Identify which cell holds the provided text, then report its (X, Y) central coordinate. 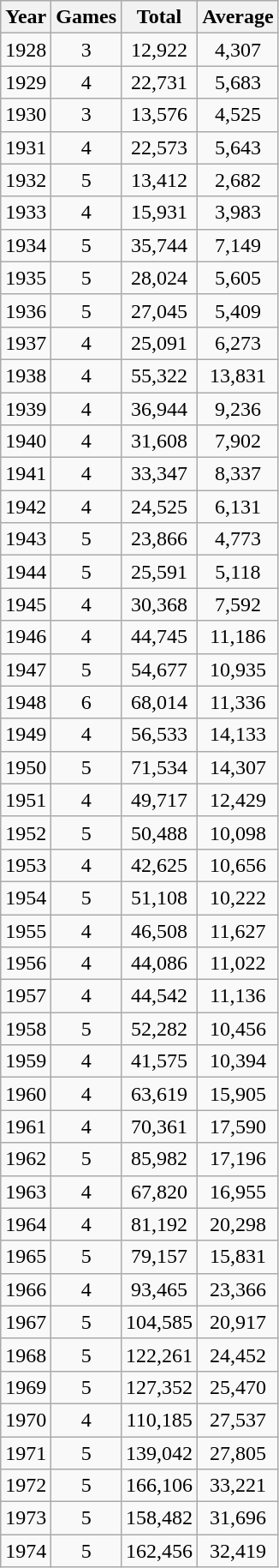
1957 (26, 996)
1959 (26, 1061)
51,108 (159, 898)
44,745 (159, 637)
162,456 (159, 1551)
33,347 (159, 474)
13,831 (238, 375)
Year (26, 17)
1952 (26, 832)
10,656 (238, 865)
11,627 (238, 930)
Average (238, 17)
1963 (26, 1192)
15,905 (238, 1094)
1955 (26, 930)
10,222 (238, 898)
7,592 (238, 604)
54,677 (159, 670)
81,192 (159, 1224)
68,014 (159, 702)
33,221 (238, 1486)
25,091 (159, 343)
1951 (26, 800)
1962 (26, 1159)
1932 (26, 180)
166,106 (159, 1486)
1934 (26, 245)
1935 (26, 278)
28,024 (159, 278)
1947 (26, 670)
63,619 (159, 1094)
15,931 (159, 213)
1949 (26, 735)
1944 (26, 572)
4,307 (238, 50)
11,336 (238, 702)
10,098 (238, 832)
7,149 (238, 245)
1928 (26, 50)
1940 (26, 442)
46,508 (159, 930)
4,525 (238, 115)
10,456 (238, 1029)
1958 (26, 1029)
24,452 (238, 1355)
8,337 (238, 474)
6 (86, 702)
85,982 (159, 1159)
1972 (26, 1486)
13,576 (159, 115)
104,585 (159, 1322)
14,307 (238, 767)
122,261 (159, 1355)
13,412 (159, 180)
4,773 (238, 539)
20,917 (238, 1322)
23,366 (238, 1289)
1948 (26, 702)
1953 (26, 865)
30,368 (159, 604)
158,482 (159, 1518)
11,186 (238, 637)
10,394 (238, 1061)
1960 (26, 1094)
27,045 (159, 310)
20,298 (238, 1224)
Games (86, 17)
56,533 (159, 735)
44,542 (159, 996)
1929 (26, 82)
50,488 (159, 832)
1966 (26, 1289)
11,136 (238, 996)
55,322 (159, 375)
1930 (26, 115)
12,922 (159, 50)
5,643 (238, 147)
6,273 (238, 343)
11,022 (238, 964)
127,352 (159, 1387)
70,361 (159, 1126)
110,185 (159, 1420)
1943 (26, 539)
32,419 (238, 1551)
1939 (26, 409)
27,805 (238, 1453)
1965 (26, 1257)
10,935 (238, 670)
49,717 (159, 800)
71,534 (159, 767)
31,696 (238, 1518)
1974 (26, 1551)
5,118 (238, 572)
17,590 (238, 1126)
16,955 (238, 1192)
35,744 (159, 245)
1973 (26, 1518)
41,575 (159, 1061)
23,866 (159, 539)
12,429 (238, 800)
1969 (26, 1387)
93,465 (159, 1289)
Total (159, 17)
7,902 (238, 442)
1936 (26, 310)
27,537 (238, 1420)
9,236 (238, 409)
79,157 (159, 1257)
1971 (26, 1453)
1956 (26, 964)
52,282 (159, 1029)
24,525 (159, 507)
22,731 (159, 82)
3,983 (238, 213)
25,470 (238, 1387)
36,944 (159, 409)
44,086 (159, 964)
1941 (26, 474)
139,042 (159, 1453)
2,682 (238, 180)
22,573 (159, 147)
42,625 (159, 865)
1946 (26, 637)
25,591 (159, 572)
1967 (26, 1322)
1937 (26, 343)
1968 (26, 1355)
1931 (26, 147)
17,196 (238, 1159)
1970 (26, 1420)
1954 (26, 898)
5,409 (238, 310)
1961 (26, 1126)
1942 (26, 507)
1964 (26, 1224)
15,831 (238, 1257)
1938 (26, 375)
5,605 (238, 278)
1933 (26, 213)
67,820 (159, 1192)
31,608 (159, 442)
1950 (26, 767)
5,683 (238, 82)
14,133 (238, 735)
6,131 (238, 507)
1945 (26, 604)
